Return [X, Y] of the center of cell containing provided text 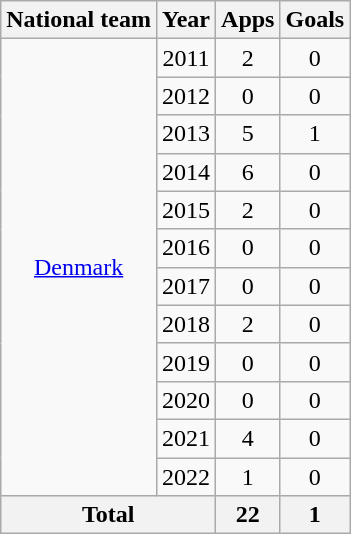
2017 [186, 286]
2021 [186, 438]
2018 [186, 324]
2022 [186, 477]
2011 [186, 58]
2015 [186, 210]
2013 [186, 134]
4 [248, 438]
Denmark [79, 268]
2012 [186, 96]
2020 [186, 400]
22 [248, 515]
Year [186, 20]
National team [79, 20]
Goals [315, 20]
5 [248, 134]
2016 [186, 248]
6 [248, 172]
Apps [248, 20]
2019 [186, 362]
2014 [186, 172]
Total [108, 515]
